Find where the given text appears and provide that cell's center as [x, y] coordinate. 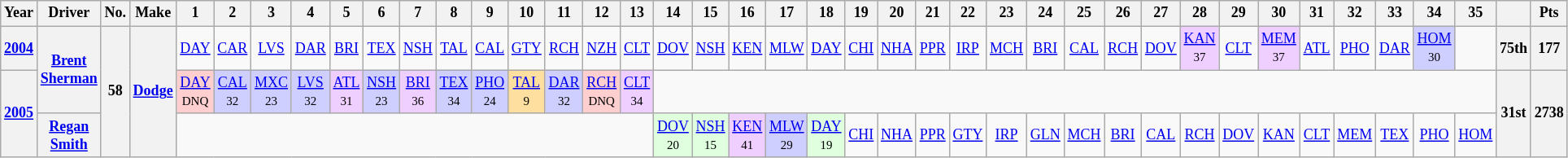
Driver [68, 13]
29 [1239, 13]
PHO24 [490, 92]
15 [711, 13]
Year [20, 13]
3 [272, 13]
Regan Smith [68, 135]
CLT34 [638, 92]
177 [1548, 48]
27 [1161, 13]
26 [1123, 13]
2004 [20, 48]
18 [826, 13]
1 [195, 13]
MEM [1355, 135]
32 [1355, 13]
6 [382, 13]
11 [564, 13]
LVS [272, 48]
34 [1435, 13]
CAL32 [233, 92]
31st [1514, 114]
10 [526, 13]
GLN [1045, 135]
NSH15 [711, 135]
MLW29 [787, 135]
23 [1007, 13]
HOM [1475, 135]
20 [897, 13]
Pts [1548, 13]
DOV20 [673, 135]
21 [932, 13]
ATL [1317, 48]
Make [153, 13]
9 [490, 13]
NSH23 [382, 92]
17 [787, 13]
BRI36 [418, 92]
25 [1084, 13]
KAN [1278, 135]
Brent Sherman [68, 70]
16 [747, 13]
14 [673, 13]
19 [861, 13]
ATL31 [346, 92]
75th [1514, 48]
2 [233, 13]
Dodge [153, 91]
4 [311, 13]
13 [638, 13]
NZH [602, 48]
8 [454, 13]
7 [418, 13]
2738 [1548, 114]
No. [115, 13]
DAY19 [826, 135]
5 [346, 13]
12 [602, 13]
30 [1278, 13]
KEN41 [747, 135]
33 [1396, 13]
MXC23 [272, 92]
MEM37 [1278, 48]
22 [968, 13]
TAL [454, 48]
DAR32 [564, 92]
HOM30 [1435, 48]
58 [115, 91]
TEX34 [454, 92]
TAL9 [526, 92]
LVS32 [311, 92]
KEN [747, 48]
28 [1200, 13]
31 [1317, 13]
35 [1475, 13]
MLW [787, 48]
DAYDNQ [195, 92]
KAN37 [1200, 48]
CAR [233, 48]
24 [1045, 13]
RCHDNQ [602, 92]
2005 [20, 114]
